Identify which cell holds the provided text, then report its (x, y) central coordinate. 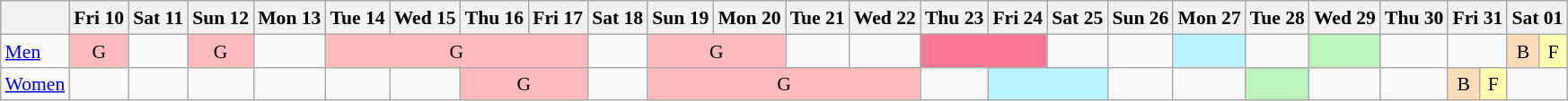
Men (36, 50)
Tue 14 (357, 18)
Tue 21 (817, 18)
Mon 13 (289, 18)
Thu 16 (495, 18)
Thu 30 (1414, 18)
Mon 20 (749, 18)
Fri 10 (99, 18)
Tue 28 (1277, 18)
Sat 18 (618, 18)
Fri 17 (558, 18)
Sun 19 (681, 18)
Wed 22 (885, 18)
Fri 24 (1017, 18)
Fri 31 (1477, 18)
Women (36, 84)
Thu 23 (955, 18)
Sat 01 (1537, 18)
Wed 15 (426, 18)
Sun 26 (1141, 18)
Wed 29 (1345, 18)
Sun 12 (221, 18)
Sat 25 (1078, 18)
Sat 11 (158, 18)
Mon 27 (1209, 18)
